Output the (X, Y) coordinate of the center of the cell containing the given text.  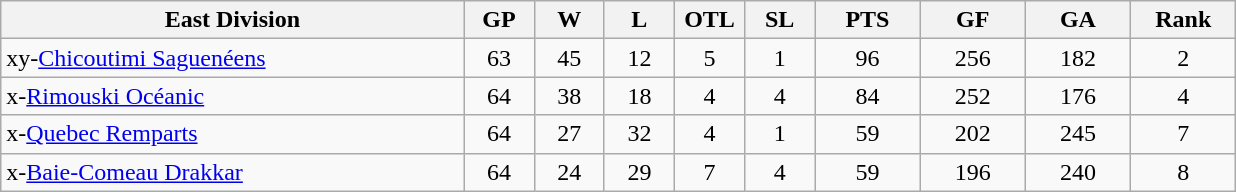
182 (1078, 58)
18 (639, 96)
63 (499, 58)
38 (569, 96)
252 (972, 96)
East Division (232, 20)
W (569, 20)
PTS (868, 20)
2 (1184, 58)
xy-Chicoutimi Saguenéens (232, 58)
29 (639, 172)
GF (972, 20)
GA (1078, 20)
96 (868, 58)
32 (639, 134)
256 (972, 58)
240 (1078, 172)
8 (1184, 172)
45 (569, 58)
245 (1078, 134)
OTL (709, 20)
x-Quebec Remparts (232, 134)
x-Baie-Comeau Drakkar (232, 172)
SL (780, 20)
202 (972, 134)
5 (709, 58)
196 (972, 172)
Rank (1184, 20)
84 (868, 96)
x-Rimouski Océanic (232, 96)
176 (1078, 96)
12 (639, 58)
L (639, 20)
27 (569, 134)
GP (499, 20)
24 (569, 172)
